Identify which cell holds the provided text, then report its [X, Y] central coordinate. 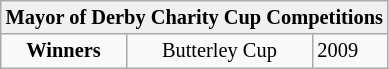
Butterley Cup [219, 51]
Mayor of Derby Charity Cup Competitions [194, 17]
2009 [350, 51]
Winners [64, 51]
